Pinpoint the cell where the given text exists, returning its (X, Y) midpoint coordinate. 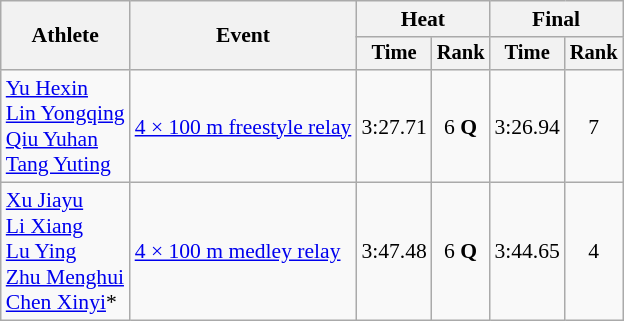
Heat (422, 19)
3:26.94 (526, 126)
3:47.48 (394, 252)
3:44.65 (526, 252)
Event (244, 36)
4 × 100 m freestyle relay (244, 126)
Xu JiayuLi XiangLu YingZhu MenghuiChen Xinyi* (66, 252)
Final (556, 19)
Athlete (66, 36)
4 (594, 252)
3:27.71 (394, 126)
Yu HexinLin YongqingQiu YuhanTang Yuting (66, 126)
7 (594, 126)
4 × 100 m medley relay (244, 252)
